Extract the (x, y) coordinate from the center of the cell holding the provided text.  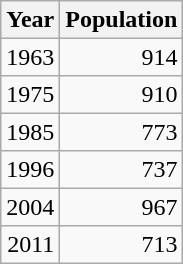
967 (122, 206)
Year (30, 20)
2004 (30, 206)
914 (122, 56)
910 (122, 94)
1985 (30, 132)
1963 (30, 56)
713 (122, 244)
1996 (30, 170)
737 (122, 170)
1975 (30, 94)
Population (122, 20)
773 (122, 132)
2011 (30, 244)
